From the cell containing the given text, extract its center point as [x, y] coordinate. 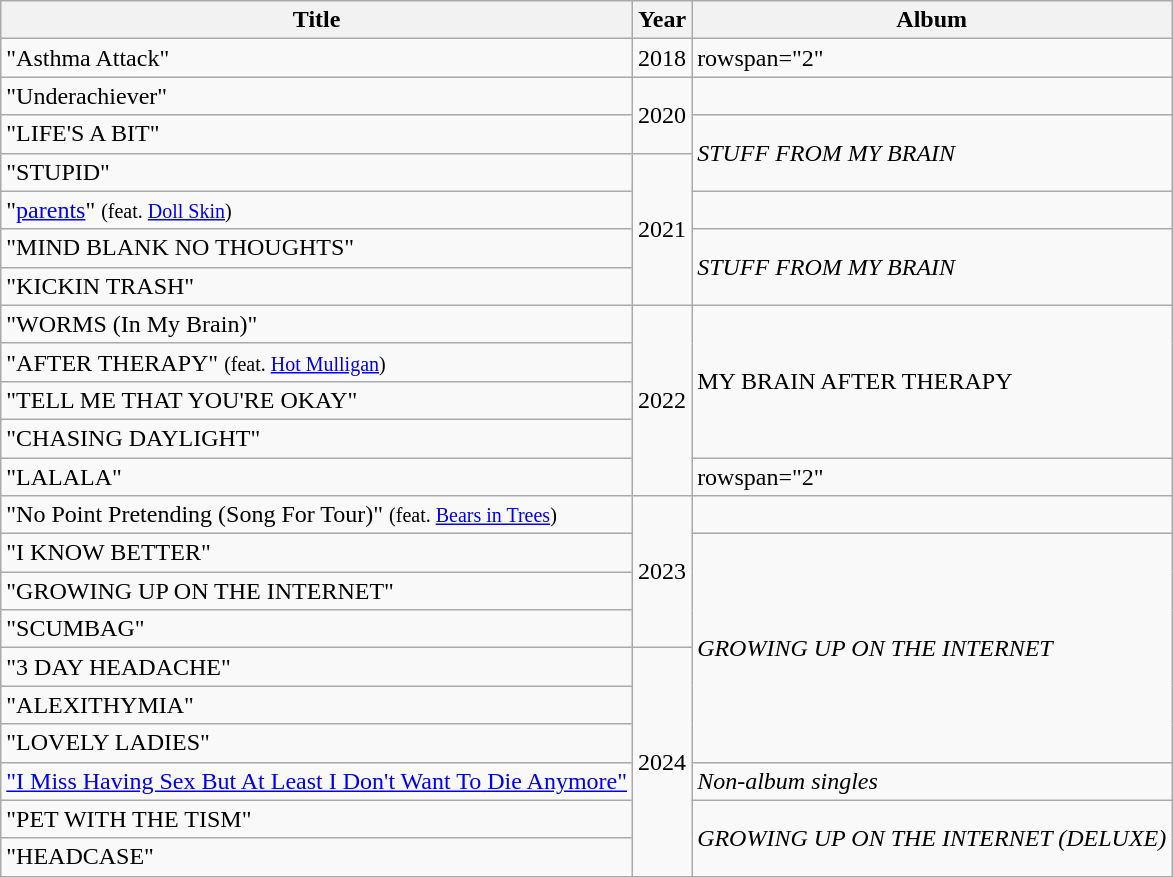
2024 [662, 762]
Non-album singles [932, 781]
"LOVELY LADIES" [317, 743]
"CHASING DAYLIGHT" [317, 438]
"PET WITH THE TISM" [317, 819]
"GROWING UP ON THE INTERNET" [317, 591]
"ALEXITHYMIA" [317, 705]
"I KNOW BETTER" [317, 553]
"3 DAY HEADACHE" [317, 667]
"parents" (feat. Doll Skin) [317, 210]
"HEADCASE" [317, 857]
GROWING UP ON THE INTERNET [932, 648]
"AFTER THERAPY" (feat. Hot Mulligan) [317, 362]
"I Miss Having Sex But At Least I Don't Want To Die Anymore" [317, 781]
"Asthma Attack" [317, 58]
"LALALA" [317, 477]
2020 [662, 115]
Title [317, 20]
"KICKIN TRASH" [317, 286]
2023 [662, 572]
"STUPID" [317, 172]
"MIND BLANK NO THOUGHTS" [317, 248]
MY BRAIN AFTER THERAPY [932, 381]
"WORMS (In My Brain)" [317, 324]
GROWING UP ON THE INTERNET (DELUXE) [932, 838]
"No Point Pretending (Song For Tour)" (feat. Bears in Trees) [317, 515]
2021 [662, 229]
"LIFE'S A BIT" [317, 134]
Year [662, 20]
2018 [662, 58]
2022 [662, 400]
"Underachiever" [317, 96]
Album [932, 20]
"SCUMBAG" [317, 629]
"TELL ME THAT YOU'RE OKAY" [317, 400]
